Return [x, y] of the center of cell containing provided text 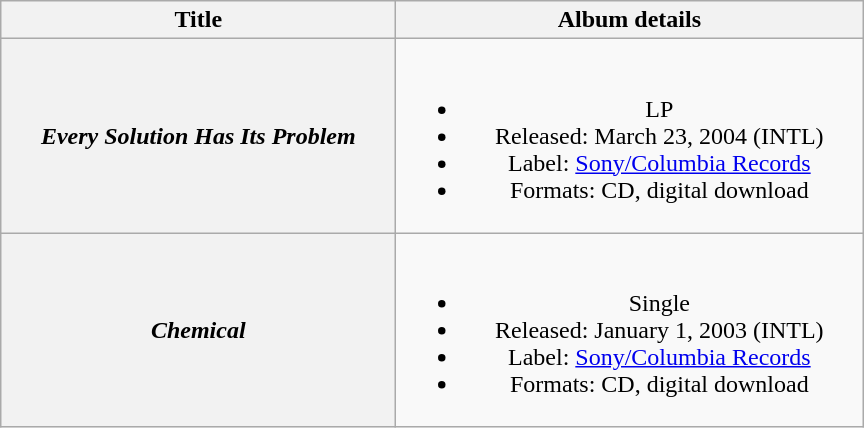
Chemical [198, 330]
LPReleased: March 23, 2004 (INTL)Label: Sony/Columbia RecordsFormats: CD, digital download [630, 136]
SingleReleased: January 1, 2003 (INTL)Label: Sony/Columbia RecordsFormats: CD, digital download [630, 330]
Title [198, 20]
Album details [630, 20]
Every Solution Has Its Problem [198, 136]
